Pinpoint the cell where the given text exists, returning its [X, Y] midpoint coordinate. 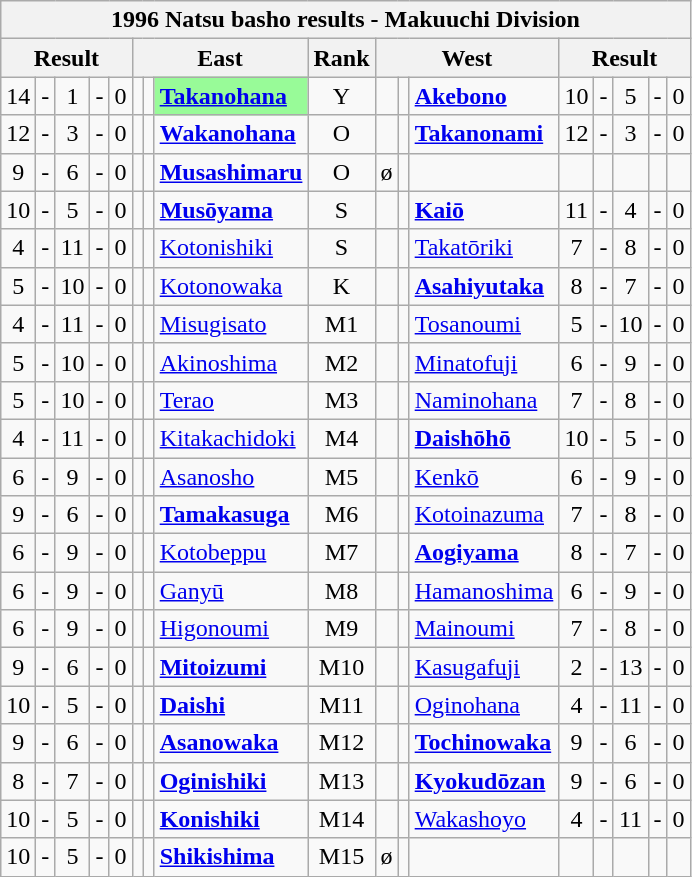
Asanowaka [231, 743]
West [467, 58]
Kenkō [484, 477]
Asahiyutaka [484, 286]
Naminohana [484, 400]
M7 [342, 553]
14 [18, 96]
13 [630, 667]
M5 [342, 477]
Wakashoyo [484, 819]
Kotoinazuma [484, 515]
M1 [342, 324]
Wakanohana [231, 134]
Kitakachidoki [231, 438]
M6 [342, 515]
Kotonowaka [231, 286]
M3 [342, 400]
Takanohana [231, 96]
Oginishiki [231, 781]
Kotobeppu [231, 553]
Terao [231, 400]
M13 [342, 781]
Oginohana [484, 705]
M12 [342, 743]
M2 [342, 362]
M11 [342, 705]
Musōyama [231, 210]
Shikishima [231, 857]
Asanosho [231, 477]
Y [342, 96]
Kotonishiki [231, 248]
East [220, 58]
2 [576, 667]
Mainoumi [484, 629]
Daishōhō [484, 438]
Ganyū [231, 591]
Takatōriki [484, 248]
M9 [342, 629]
M4 [342, 438]
1996 Natsu basho results - Makuuchi Division [346, 20]
Akebono [484, 96]
Higonoumi [231, 629]
Mitoizumi [231, 667]
Daishi [231, 705]
Kasugafuji [484, 667]
M14 [342, 819]
Hamanoshima [484, 591]
Tosanoumi [484, 324]
Kaiō [484, 210]
M8 [342, 591]
M15 [342, 857]
Kyokudōzan [484, 781]
Takanonami [484, 134]
Rank [342, 58]
Musashimaru [231, 172]
Misugisato [231, 324]
1 [72, 96]
M10 [342, 667]
Akinoshima [231, 362]
K [342, 286]
Konishiki [231, 819]
Tamakasuga [231, 515]
Tochinowaka [484, 743]
Minatofuji [484, 362]
Aogiyama [484, 553]
